Identify which cell holds the provided text, then report its [x, y] central coordinate. 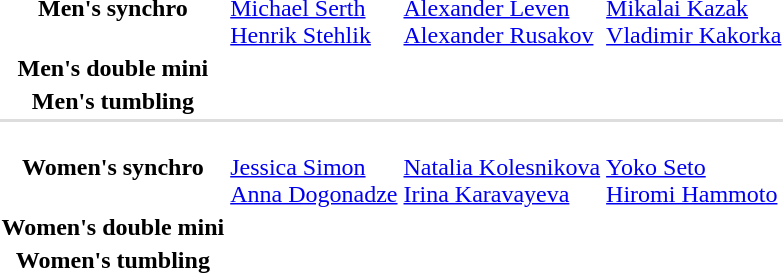
Jessica SimonAnna Dogonadze [314, 167]
Natalia KolesnikovaIrina Karavayeva [502, 167]
Women's double mini [113, 227]
Men's tumbling [113, 101]
Men's double mini [113, 68]
Women's synchro [113, 167]
Yoko SetoHiromi Hammoto [694, 167]
